Find where the given text appears and provide that cell's center as (x, y) coordinate. 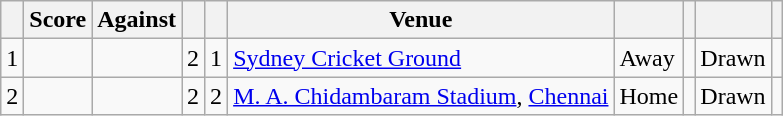
Sydney Cricket Ground (421, 58)
Home (649, 96)
Score (58, 20)
M. A. Chidambaram Stadium, Chennai (421, 96)
Against (137, 20)
Venue (421, 20)
Away (649, 58)
